Return the (x, y) coordinate for the center point of the cell that contains the specified text.  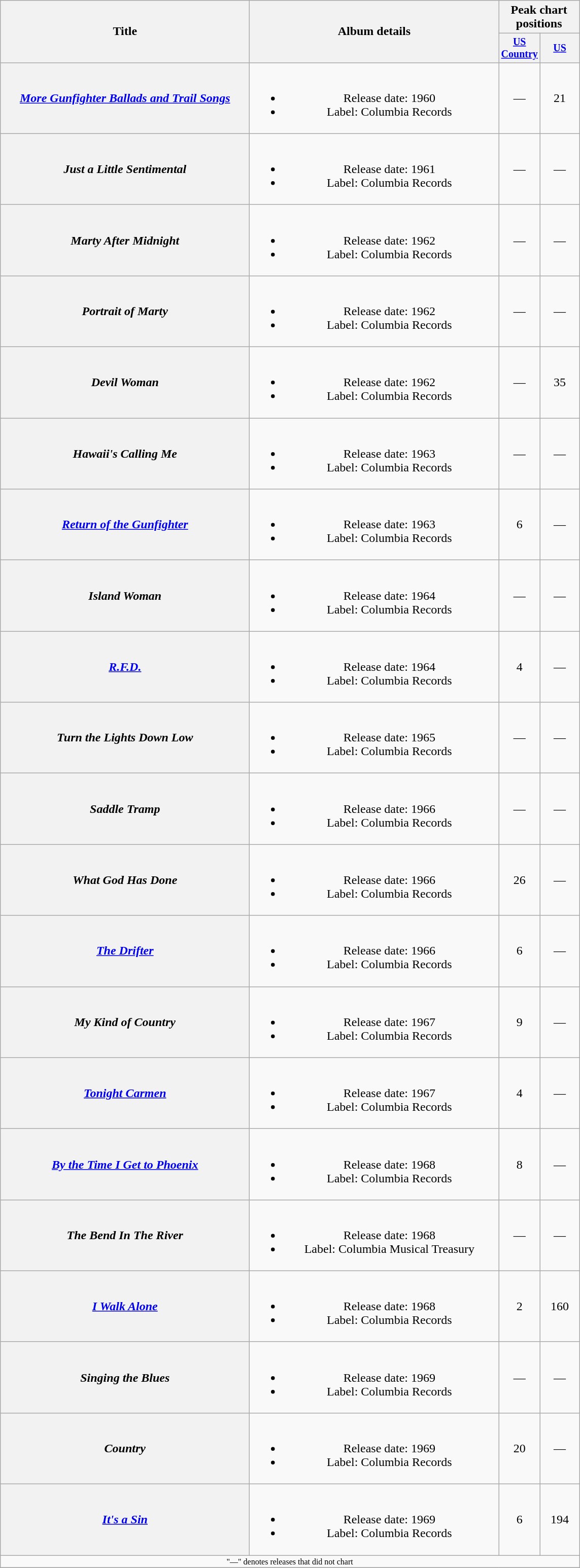
20 (520, 1448)
8 (520, 1164)
Singing the Blues (125, 1377)
Island Woman (125, 596)
Release date: 1965Label: Columbia Records (374, 738)
I Walk Alone (125, 1306)
Release date: 1960Label: Columbia Records (374, 98)
My Kind of Country (125, 1022)
35 (560, 383)
Just a Little Sentimental (125, 169)
Title (125, 31)
160 (560, 1306)
2 (520, 1306)
The Bend In The River (125, 1235)
Album details (374, 31)
9 (520, 1022)
US Country (520, 48)
Tonight Carmen (125, 1093)
"—" denotes releases that did not chart (290, 1561)
21 (560, 98)
Hawaii's Calling Me (125, 454)
Turn the Lights Down Low (125, 738)
The Drifter (125, 951)
Marty After Midnight (125, 240)
Saddle Tramp (125, 809)
Peak chartpositions (539, 17)
US (560, 48)
Return of the Gunfighter (125, 525)
More Gunfighter Ballads and Trail Songs (125, 98)
Release date: 1961Label: Columbia Records (374, 169)
Portrait of Marty (125, 311)
Devil Woman (125, 383)
By the Time I Get to Phoenix (125, 1164)
Release date: 1968Label: Columbia Musical Treasury (374, 1235)
26 (520, 880)
194 (560, 1520)
R.F.D. (125, 667)
It's a Sin (125, 1520)
Country (125, 1448)
What God Has Done (125, 880)
